Output the [x, y] coordinate of the center of the cell containing the given text.  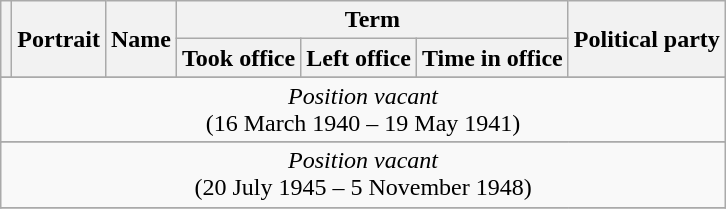
Political party [646, 39]
Took office [239, 58]
Position vacant(16 March 1940 – 19 May 1941) [364, 110]
Time in office [492, 58]
Term [373, 20]
Left office [359, 58]
Position vacant(20 July 1945 – 5 November 1948) [364, 174]
Portrait [59, 39]
Name [140, 39]
